Output the [X, Y] coordinate of the center of the cell containing the given text.  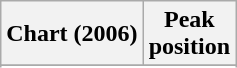
Peak position [189, 34]
Chart (2006) [72, 34]
